Search for the cell housing the specified text and yield its [x, y] center coordinate. 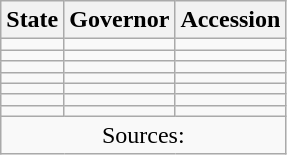
State [32, 20]
Sources: [144, 135]
Accession [230, 20]
Governor [120, 20]
